Locate the cell with the specified text and output its [X, Y] center coordinate. 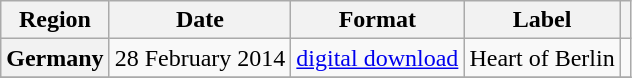
28 February 2014 [200, 58]
Germany [55, 58]
digital download [378, 58]
Region [55, 20]
Format [378, 20]
Heart of Berlin [542, 58]
Label [542, 20]
Date [200, 20]
